Determine the [X, Y] coordinate at the center of the cell enclosing the given text.  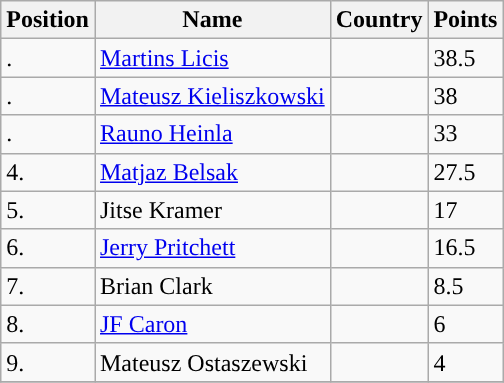
38 [466, 96]
7. [48, 286]
Rauno Heinla [212, 134]
17 [466, 210]
Position [48, 20]
6. [48, 248]
Jerry Pritchett [212, 248]
8. [48, 324]
27.5 [466, 172]
33 [466, 134]
9. [48, 362]
Brian Clark [212, 286]
5. [48, 210]
4 [466, 362]
Martins Licis [212, 58]
Jitse Kramer [212, 210]
JF Caron [212, 324]
16.5 [466, 248]
4. [48, 172]
Matjaz Belsak [212, 172]
Points [466, 20]
Mateusz Ostaszewski [212, 362]
Mateusz Kieliszkowski [212, 96]
Country [379, 20]
38.5 [466, 58]
Name [212, 20]
6 [466, 324]
8.5 [466, 286]
